Determine the (x, y) coordinate at the center of the cell enclosing the given text.  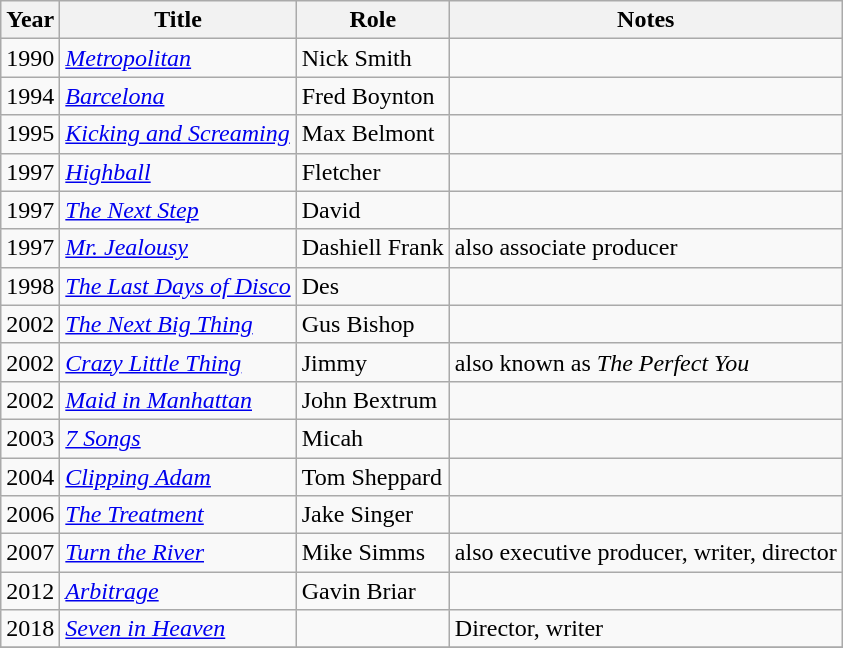
Jimmy (372, 362)
also executive producer, writer, director (646, 553)
Max Belmont (372, 134)
Seven in Heaven (178, 629)
1995 (30, 134)
2004 (30, 477)
Role (372, 20)
The Treatment (178, 515)
The Last Days of Disco (178, 286)
2018 (30, 629)
2006 (30, 515)
Barcelona (178, 96)
The Next Step (178, 210)
Nick Smith (372, 58)
Crazy Little Thing (178, 362)
The Next Big Thing (178, 324)
Clipping Adam (178, 477)
Micah (372, 438)
Gavin Briar (372, 591)
Dashiell Frank (372, 248)
Jake Singer (372, 515)
2012 (30, 591)
Fletcher (372, 172)
also known as The Perfect You (646, 362)
Title (178, 20)
1998 (30, 286)
Notes (646, 20)
Tom Sheppard (372, 477)
Des (372, 286)
Maid in Manhattan (178, 400)
1994 (30, 96)
David (372, 210)
2007 (30, 553)
Arbitrage (178, 591)
Mike Simms (372, 553)
also associate producer (646, 248)
Mr. Jealousy (178, 248)
Year (30, 20)
Kicking and Screaming (178, 134)
Gus Bishop (372, 324)
Director, writer (646, 629)
John Bextrum (372, 400)
Highball (178, 172)
2003 (30, 438)
Fred Boynton (372, 96)
Metropolitan (178, 58)
7 Songs (178, 438)
1990 (30, 58)
Turn the River (178, 553)
